Scan for the cell matching the given text and deliver its [x, y] coordinate at center. 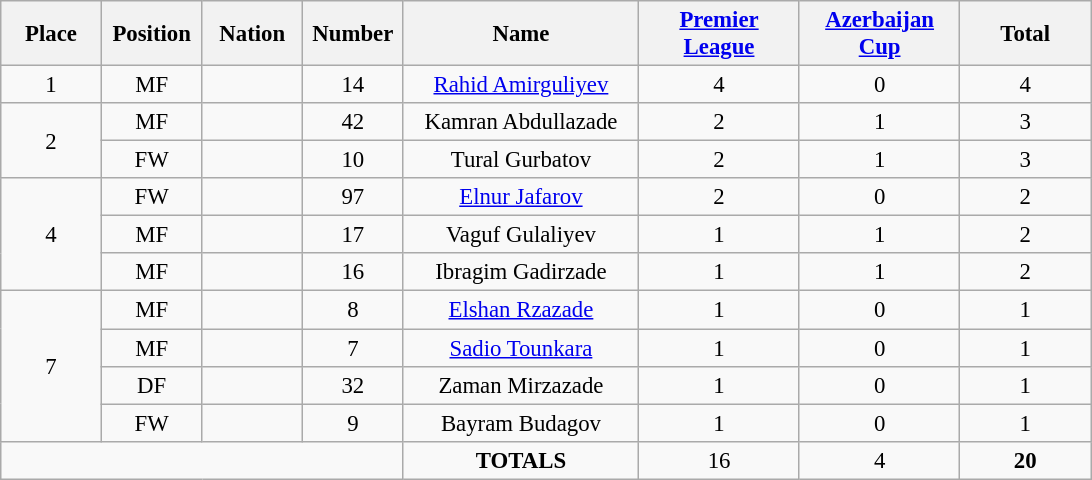
Nation [252, 34]
9 [354, 423]
Total [1026, 34]
97 [354, 197]
Elshan Rzazade [521, 310]
Ibragim Gadirzade [521, 273]
Kamran Abdullazade [521, 122]
Elnur Jafarov [521, 197]
Vaguf Gulaliyev [521, 235]
10 [354, 160]
20 [1026, 460]
42 [354, 122]
Position [152, 34]
Place [52, 34]
Number [354, 34]
Tural Gurbatov [521, 160]
TOTALS [521, 460]
17 [354, 235]
Bayram Budagov [521, 423]
14 [354, 85]
Sadio Tounkara [521, 348]
8 [354, 310]
Name [521, 34]
32 [354, 385]
DF [152, 385]
Rahid Amirguliyev [521, 85]
Premier League [720, 34]
Zaman Mirzazade [521, 385]
Azerbaijan Cup [880, 34]
